Capture the cell that displays the provided text and extract its [X, Y] central coordinate. 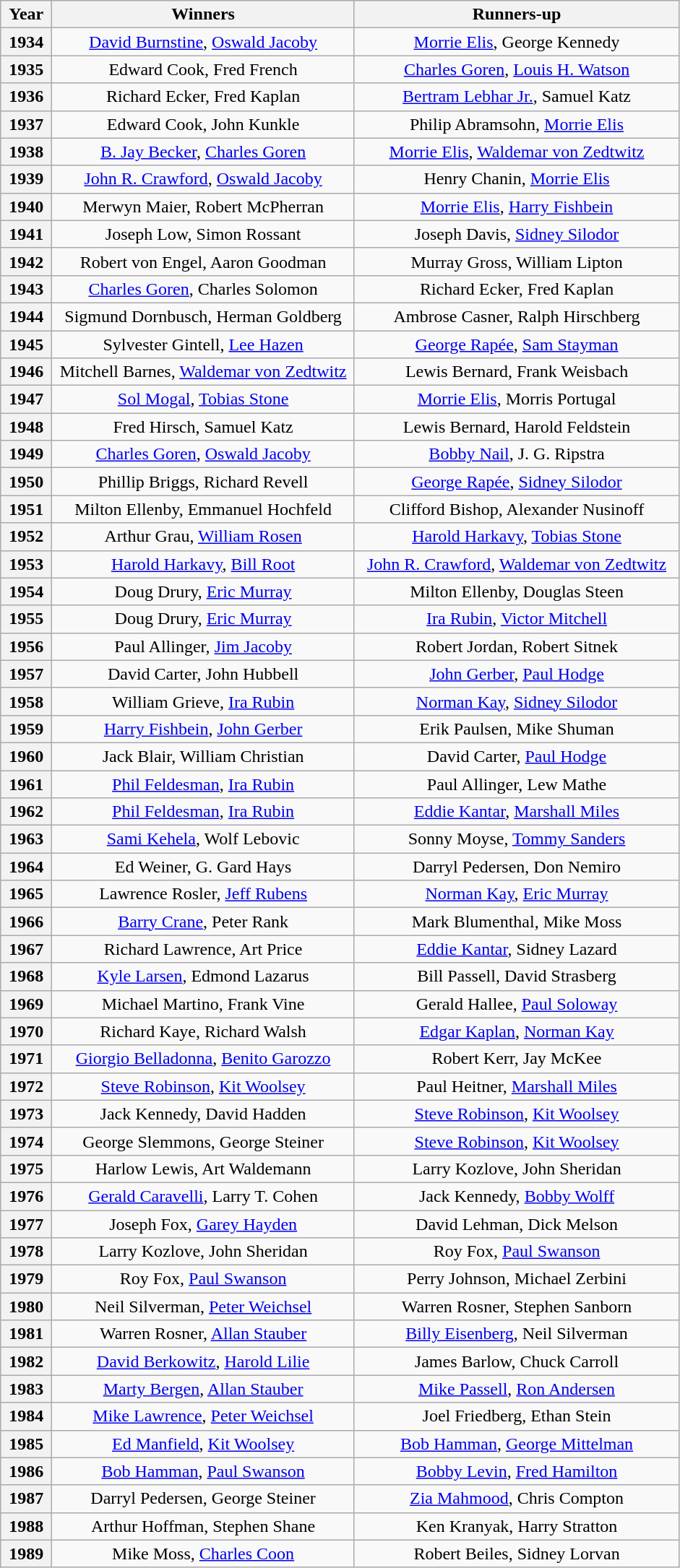
Ed Weiner, G. Gard Hays [204, 867]
Bob Hamman, Paul Swanson [204, 1471]
Jack Blair, William Christian [204, 756]
1984 [26, 1416]
1948 [26, 427]
1986 [26, 1471]
1950 [26, 482]
Arthur Grau, William Rosen [204, 537]
Bobby Nail, J. G. Ripstra [516, 454]
David Carter, John Hubbell [204, 674]
B. Jay Becker, Charles Goren [204, 152]
1943 [26, 289]
Erik Paulsen, Mike Shuman [516, 729]
Morrie Elis, Harry Fishbein [516, 207]
Milton Ellenby, Douglas Steen [516, 592]
Charles Goren, Charles Solomon [204, 289]
Mike Lawrence, Peter Weichsel [204, 1416]
Arthur Hoffman, Stephen Shane [204, 1526]
Mark Blumenthal, Mike Moss [516, 922]
Giorgio Belladonna, Benito Garozzo [204, 1059]
Harlow Lewis, Art Waldemann [204, 1169]
1982 [26, 1361]
1941 [26, 234]
Morrie Elis, George Kennedy [516, 42]
Norman Kay, Sidney Silodor [516, 701]
1951 [26, 509]
Joseph Low, Simon Rossant [204, 234]
Mitchell Barnes, Waldemar von Zedtwitz [204, 372]
1958 [26, 701]
1935 [26, 69]
Paul Heitner, Marshall Miles [516, 1086]
1980 [26, 1307]
Clifford Bishop, Alexander Nusinoff [516, 509]
1934 [26, 42]
1971 [26, 1059]
Sol Mogal, Tobias Stone [204, 399]
Sami Kehela, Wolf Lebovic [204, 839]
Henry Chanin, Morrie Elis [516, 179]
David Carter, Paul Hodge [516, 756]
George Rapée, Sidney Silodor [516, 482]
1981 [26, 1334]
Mike Moss, Charles Coon [204, 1554]
1962 [26, 812]
Eddie Kantar, Sidney Lazard [516, 949]
Joseph Fox, Garey Hayden [204, 1224]
Bill Passell, David Strasberg [516, 976]
Philip Abramsohn, Morrie Elis [516, 124]
1988 [26, 1526]
Paul Allinger, Jim Jacoby [204, 646]
David Berkowitz, Harold Lilie [204, 1361]
1940 [26, 207]
1947 [26, 399]
1975 [26, 1169]
Gerald Caravelli, Larry T. Cohen [204, 1196]
1960 [26, 756]
Bob Hamman, George Mittelman [516, 1444]
1964 [26, 867]
Runners-up [516, 14]
Harry Fishbein, John Gerber [204, 729]
1989 [26, 1554]
Charles Goren, Louis H. Watson [516, 69]
John Gerber, Paul Hodge [516, 674]
Edgar Kaplan, Norman Kay [516, 1031]
1968 [26, 976]
Robert Kerr, Jay McKee [516, 1059]
1974 [26, 1141]
Darryl Pedersen, Don Nemiro [516, 867]
1963 [26, 839]
1978 [26, 1252]
Bobby Levin, Fred Hamilton [516, 1471]
Jack Kennedy, Bobby Wolff [516, 1196]
1969 [26, 1004]
Edward Cook, John Kunkle [204, 124]
Kyle Larsen, Edmond Lazarus [204, 976]
Paul Allinger, Lew Mathe [516, 784]
1945 [26, 345]
John R. Crawford, Oswald Jacoby [204, 179]
Harold Harkavy, Tobias Stone [516, 537]
Ira Rubin, Victor Mitchell [516, 619]
George Rapée, Sam Stayman [516, 345]
1970 [26, 1031]
James Barlow, Chuck Carroll [516, 1361]
1955 [26, 619]
Harold Harkavy, Bill Root [204, 564]
Richard Lawrence, Art Price [204, 949]
Joseph Davis, Sidney Silodor [516, 234]
1942 [26, 261]
1985 [26, 1444]
1937 [26, 124]
1953 [26, 564]
Fred Hirsch, Samuel Katz [204, 427]
Darryl Pedersen, George Steiner [204, 1499]
Zia Mahmood, Chris Compton [516, 1499]
Neil Silverman, Peter Weichsel [204, 1307]
Morrie Elis, Waldemar von Zedtwitz [516, 152]
1944 [26, 316]
1979 [26, 1279]
Norman Kay, Eric Murray [516, 894]
1938 [26, 152]
Sylvester Gintell, Lee Hazen [204, 345]
Robert Beiles, Sidney Lorvan [516, 1554]
Sigmund Dornbusch, Herman Goldberg [204, 316]
Phillip Briggs, Richard Revell [204, 482]
Morrie Elis, Morris Portugal [516, 399]
Jack Kennedy, David Hadden [204, 1114]
Lawrence Rosler, Jeff Rubens [204, 894]
1954 [26, 592]
David Burnstine, Oswald Jacoby [204, 42]
Billy Eisenberg, Neil Silverman [516, 1334]
Murray Gross, William Lipton [516, 261]
Bertram Lebhar Jr., Samuel Katz [516, 97]
Lewis Bernard, Harold Feldstein [516, 427]
Michael Martino, Frank Vine [204, 1004]
1973 [26, 1114]
Eddie Kantar, Marshall Miles [516, 812]
Richard Kaye, Richard Walsh [204, 1031]
George Slemmons, George Steiner [204, 1141]
Milton Ellenby, Emmanuel Hochfeld [204, 509]
Ed Manfield, Kit Woolsey [204, 1444]
1946 [26, 372]
1972 [26, 1086]
1965 [26, 894]
Merwyn Maier, Robert McPherran [204, 207]
Joel Friedberg, Ethan Stein [516, 1416]
Robert Jordan, Robert Sitnek [516, 646]
Winners [204, 14]
1966 [26, 922]
1956 [26, 646]
1939 [26, 179]
1967 [26, 949]
Warren Rosner, Stephen Sanborn [516, 1307]
1976 [26, 1196]
Year [26, 14]
1957 [26, 674]
Edward Cook, Fred French [204, 69]
Lewis Bernard, Frank Weisbach [516, 372]
1977 [26, 1224]
Warren Rosner, Allan Stauber [204, 1334]
Sonny Moyse, Tommy Sanders [516, 839]
Robert von Engel, Aaron Goodman [204, 261]
Barry Crane, Peter Rank [204, 922]
Charles Goren, Oswald Jacoby [204, 454]
Mike Passell, Ron Andersen [516, 1389]
Perry Johnson, Michael Zerbini [516, 1279]
Ambrose Casner, Ralph Hirschberg [516, 316]
1961 [26, 784]
1936 [26, 97]
William Grieve, Ira Rubin [204, 701]
1983 [26, 1389]
Ken Kranyak, Harry Stratton [516, 1526]
1949 [26, 454]
Marty Bergen, Allan Stauber [204, 1389]
John R. Crawford, Waldemar von Zedtwitz [516, 564]
David Lehman, Dick Melson [516, 1224]
Gerald Hallee, Paul Soloway [516, 1004]
1987 [26, 1499]
1952 [26, 537]
1959 [26, 729]
